Find where the given text appears and provide that cell's center as (x, y) coordinate. 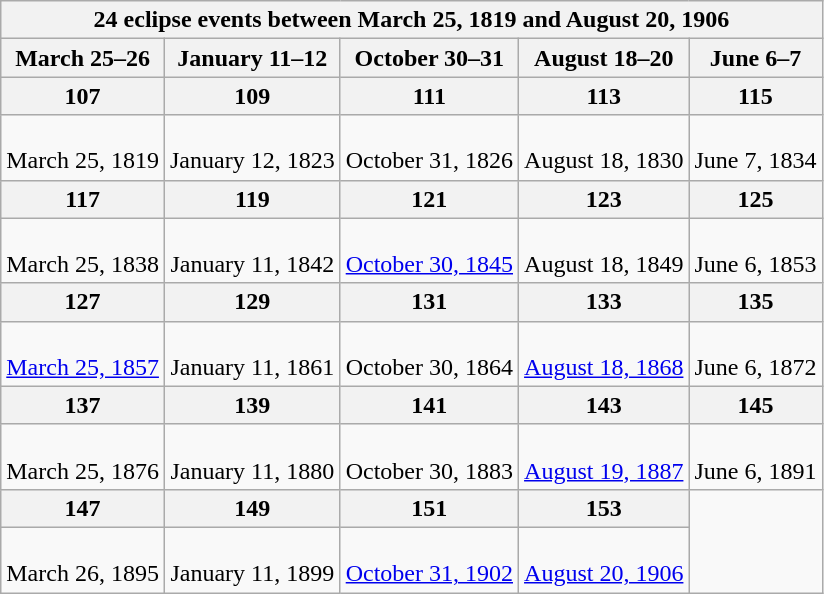
October 31, 1826 (429, 148)
141 (429, 405)
131 (429, 302)
October 30, 1845 (429, 250)
133 (604, 302)
August 18, 1868 (604, 354)
June 6, 1891 (756, 456)
January 12, 1823 (252, 148)
143 (604, 405)
March 25, 1819 (83, 148)
March 25, 1857 (83, 354)
153 (604, 508)
January 11, 1861 (252, 354)
117 (83, 199)
139 (252, 405)
113 (604, 96)
January 11, 1842 (252, 250)
119 (252, 199)
149 (252, 508)
135 (756, 302)
June 6–7 (756, 58)
January 11, 1899 (252, 560)
121 (429, 199)
109 (252, 96)
24 eclipse events between March 25, 1819 and August 20, 1906 (412, 20)
137 (83, 405)
June 6, 1872 (756, 354)
August 18–20 (604, 58)
October 30, 1864 (429, 354)
107 (83, 96)
January 11, 1880 (252, 456)
127 (83, 302)
October 30–31 (429, 58)
147 (83, 508)
129 (252, 302)
123 (604, 199)
March 25–26 (83, 58)
111 (429, 96)
125 (756, 199)
October 30, 1883 (429, 456)
June 7, 1834 (756, 148)
March 26, 1895 (83, 560)
August 18, 1849 (604, 250)
March 25, 1876 (83, 456)
March 25, 1838 (83, 250)
145 (756, 405)
October 31, 1902 (429, 560)
August 20, 1906 (604, 560)
August 19, 1887 (604, 456)
June 6, 1853 (756, 250)
115 (756, 96)
August 18, 1830 (604, 148)
151 (429, 508)
January 11–12 (252, 58)
